Identify which cell holds the provided text, then report its (x, y) central coordinate. 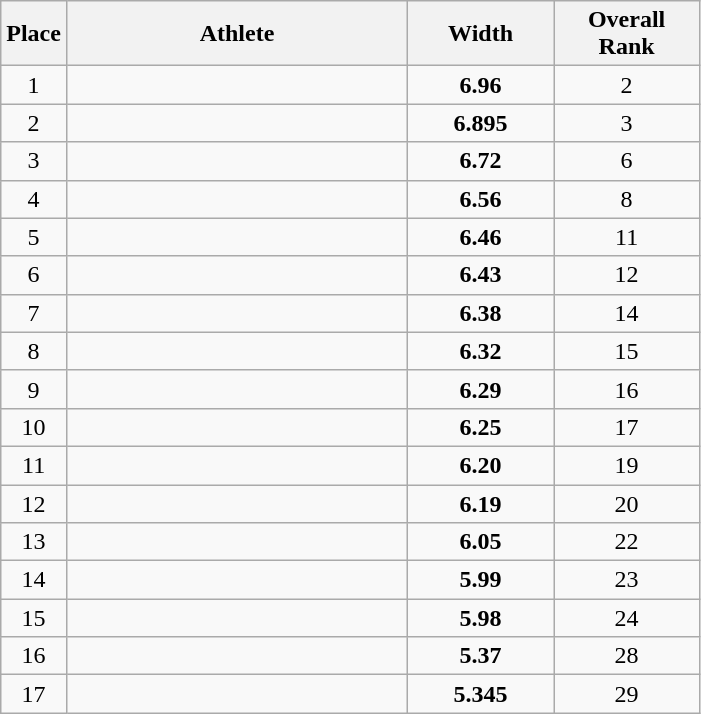
9 (34, 389)
4 (34, 199)
6.19 (481, 503)
6.46 (481, 237)
10 (34, 427)
20 (627, 503)
6.56 (481, 199)
6.72 (481, 161)
1 (34, 85)
5.98 (481, 618)
Place (34, 34)
13 (34, 542)
5.345 (481, 694)
5 (34, 237)
19 (627, 465)
28 (627, 656)
6.32 (481, 351)
6.895 (481, 123)
6.43 (481, 275)
29 (627, 694)
5.99 (481, 580)
5.37 (481, 656)
Width (481, 34)
6.38 (481, 313)
6.05 (481, 542)
6.96 (481, 85)
6.20 (481, 465)
6.29 (481, 389)
6.25 (481, 427)
24 (627, 618)
Overall Rank (627, 34)
7 (34, 313)
22 (627, 542)
Athlete (236, 34)
23 (627, 580)
